From the cell containing the given text, extract its center point as [X, Y] coordinate. 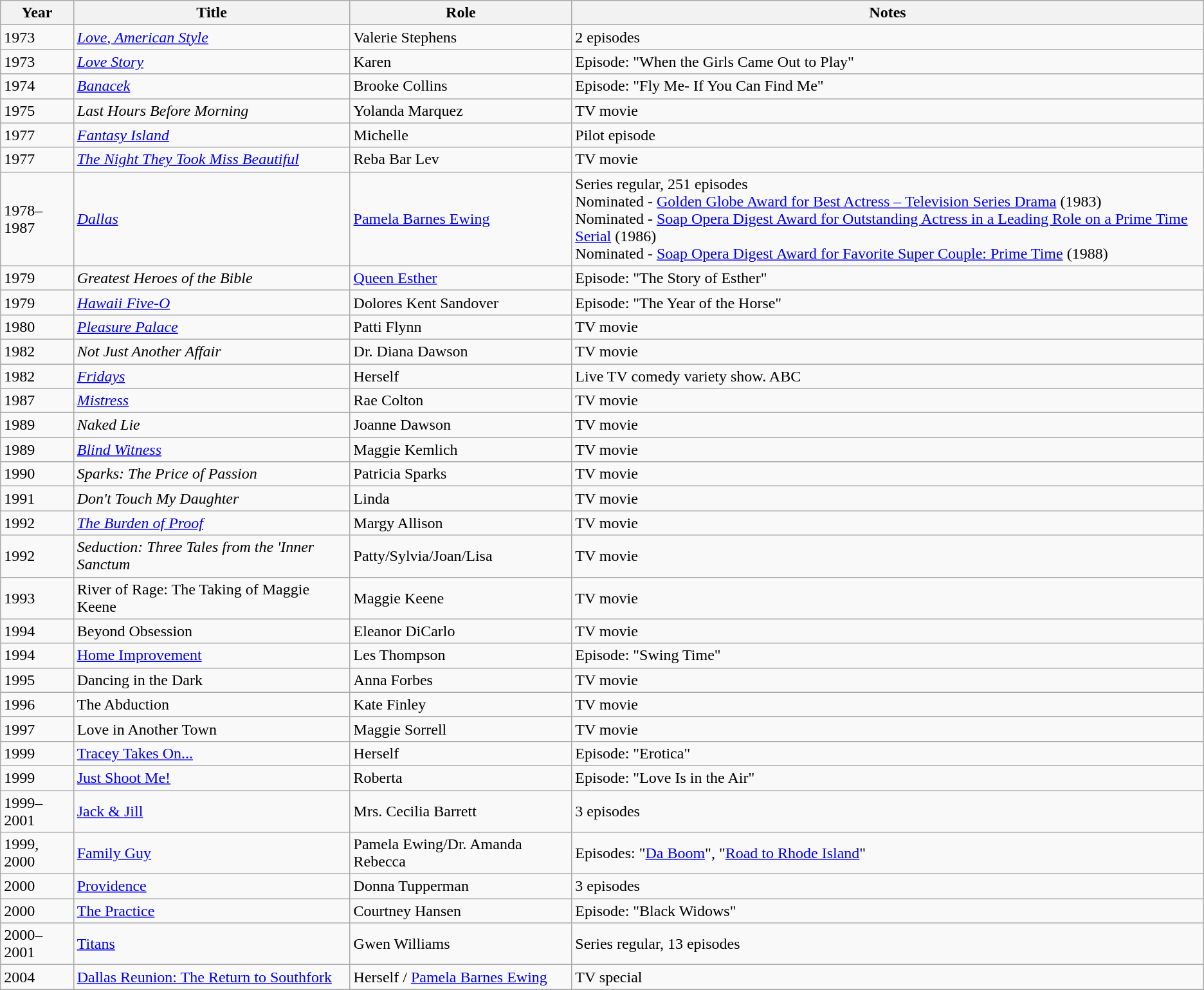
1974 [37, 86]
Just Shoot Me! [212, 778]
Series regular, 13 episodes [888, 944]
Dr. Diana Dawson [461, 351]
1999, 2000 [37, 853]
Dallas Reunion: The Return to Southfork [212, 977]
1991 [37, 499]
Not Just Another Affair [212, 351]
Blind Witness [212, 450]
Roberta [461, 778]
2000–2001 [37, 944]
Providence [212, 886]
Margy Allison [461, 523]
1975 [37, 111]
Gwen Williams [461, 944]
Linda [461, 499]
Title [212, 13]
Yolanda Marquez [461, 111]
River of Rage: The Taking of Maggie Keene [212, 598]
Episode: "Black Widows" [888, 911]
Beyond Obsession [212, 631]
Family Guy [212, 853]
2004 [37, 977]
Role [461, 13]
Episode: "The Year of the Horse" [888, 302]
Love in Another Town [212, 729]
1980 [37, 327]
1997 [37, 729]
Jack & Jill [212, 811]
1978–1987 [37, 219]
Love Story [212, 62]
Dolores Kent Sandover [461, 302]
Mrs. Cecilia Barrett [461, 811]
Rae Colton [461, 401]
Courtney Hansen [461, 911]
Maggie Kemlich [461, 450]
Home Improvement [212, 655]
Reba Bar Lev [461, 160]
Dallas [212, 219]
Patty/Sylvia/Joan/Lisa [461, 556]
Fridays [212, 376]
Herself / Pamela Barnes Ewing [461, 977]
1987 [37, 401]
Fantasy Island [212, 135]
Patti Flynn [461, 327]
Anna Forbes [461, 680]
Pilot episode [888, 135]
Sparks: The Price of Passion [212, 474]
Kate Finley [461, 704]
Valerie Stephens [461, 37]
Mistress [212, 401]
1993 [37, 598]
Queen Esther [461, 278]
The Night They Took Miss Beautiful [212, 160]
Titans [212, 944]
Pamela Barnes Ewing [461, 219]
1990 [37, 474]
Patricia Sparks [461, 474]
Year [37, 13]
Naked Lie [212, 425]
Brooke Collins [461, 86]
Pamela Ewing/Dr. Amanda Rebecca [461, 853]
The Abduction [212, 704]
Maggie Keene [461, 598]
Love, American Style [212, 37]
Greatest Heroes of the Bible [212, 278]
Live TV comedy variety show. ABC [888, 376]
2 episodes [888, 37]
Tracey Takes On... [212, 753]
1996 [37, 704]
Episode: "When the Girls Came Out to Play" [888, 62]
Don't Touch My Daughter [212, 499]
Eleanor DiCarlo [461, 631]
Pleasure Palace [212, 327]
Episode: "Fly Me- If You Can Find Me" [888, 86]
TV special [888, 977]
Maggie Sorrell [461, 729]
Michelle [461, 135]
Hawaii Five-O [212, 302]
The Burden of Proof [212, 523]
Joanne Dawson [461, 425]
Banacek [212, 86]
Episode: "Erotica" [888, 753]
Karen [461, 62]
Last Hours Before Morning [212, 111]
Episode: "The Story of Esther" [888, 278]
Episodes: "Da Boom", "Road to Rhode Island" [888, 853]
Donna Tupperman [461, 886]
The Practice [212, 911]
Les Thompson [461, 655]
Dancing in the Dark [212, 680]
Episode: "Swing Time" [888, 655]
Notes [888, 13]
Episode: "Love Is in the Air" [888, 778]
Seduction: Three Tales from the 'Inner Sanctum [212, 556]
1999–2001 [37, 811]
1995 [37, 680]
